Return [X, Y] of the center of cell containing provided text 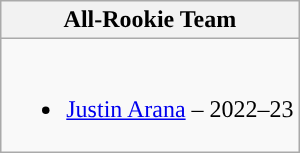
All-Rookie Team [150, 20]
Justin Arana – 2022–23 [150, 96]
